Detect which cell encompasses the target text, then output its (X, Y) center coordinate. 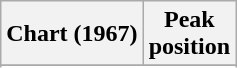
Chart (1967) (72, 34)
Peak position (189, 34)
